Detect which cell encompasses the target text, then output its (x, y) center coordinate. 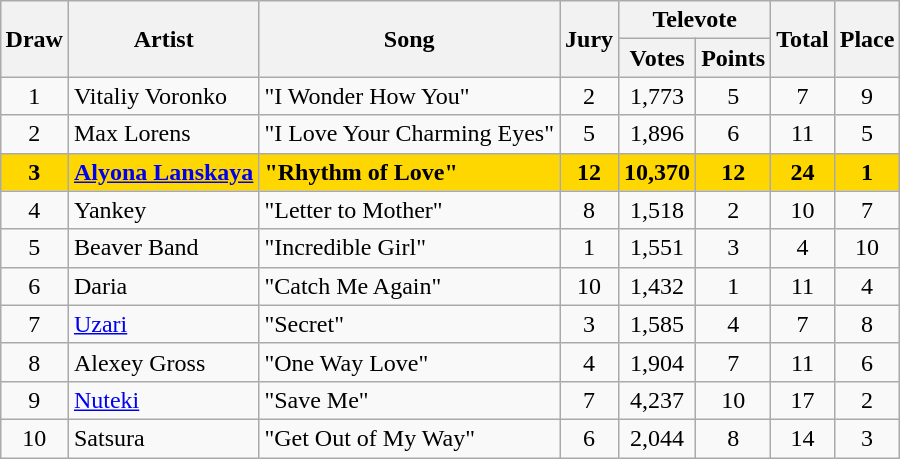
"Save Me" (410, 400)
10,370 (658, 172)
Jury (590, 39)
Beaver Band (163, 248)
Song (410, 39)
24 (803, 172)
Points (734, 58)
4,237 (658, 400)
Vitaliy Voronko (163, 96)
Alyona Lanskaya (163, 172)
Yankey (163, 210)
1,585 (658, 324)
Place (867, 39)
"Rhythm of Love" (410, 172)
Uzari (163, 324)
Alexey Gross (163, 362)
1,518 (658, 210)
"Secret" (410, 324)
Nuteki (163, 400)
Daria (163, 286)
1,904 (658, 362)
Total (803, 39)
Televote (695, 20)
"Catch Me Again" (410, 286)
"Get Out of My Way" (410, 438)
17 (803, 400)
"I Wonder How You" (410, 96)
1,432 (658, 286)
Votes (658, 58)
Max Lorens (163, 134)
"I Love Your Charming Eyes" (410, 134)
Satsura (163, 438)
14 (803, 438)
"One Way Love" (410, 362)
2,044 (658, 438)
"Letter to Mother" (410, 210)
1,773 (658, 96)
1,896 (658, 134)
Artist (163, 39)
Draw (34, 39)
"Incredible Girl" (410, 248)
1,551 (658, 248)
